Scan for the cell matching the given text and deliver its (X, Y) coordinate at center. 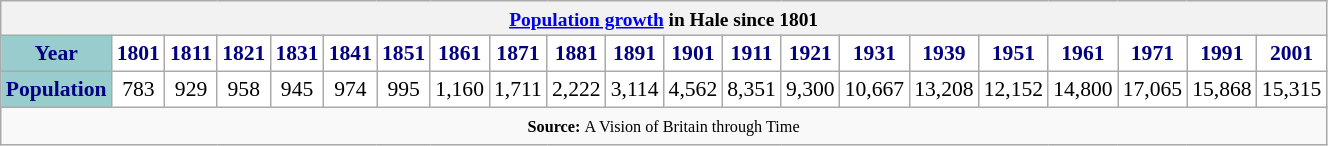
9,300 (810, 90)
4,562 (694, 90)
10,667 (874, 90)
2001 (1292, 54)
929 (191, 90)
1821 (244, 54)
1801 (138, 54)
Population growth in Hale since 1801 (664, 18)
1831 (296, 54)
Population (56, 90)
15,868 (1222, 90)
17,065 (1152, 90)
1961 (1082, 54)
1891 (635, 54)
1811 (191, 54)
1931 (874, 54)
Source: A Vision of Britain through Time (664, 126)
1,160 (460, 90)
Year (56, 54)
1951 (1014, 54)
8,351 (752, 90)
945 (296, 90)
15,315 (1292, 90)
995 (404, 90)
1,711 (518, 90)
1871 (518, 54)
1991 (1222, 54)
1851 (404, 54)
1901 (694, 54)
783 (138, 90)
1921 (810, 54)
1971 (1152, 54)
974 (350, 90)
1881 (576, 54)
12,152 (1014, 90)
1911 (752, 54)
14,800 (1082, 90)
13,208 (944, 90)
1861 (460, 54)
958 (244, 90)
1939 (944, 54)
2,222 (576, 90)
3,114 (635, 90)
1841 (350, 54)
